Return the [X, Y] coordinate for the center point of the cell that contains the specified text.  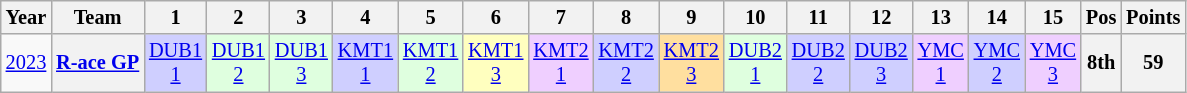
DUB23 [882, 63]
YMC2 [997, 63]
5 [430, 17]
12 [882, 17]
Pos [1101, 17]
14 [997, 17]
4 [366, 17]
1 [176, 17]
9 [692, 17]
KMT11 [366, 63]
KMT13 [496, 63]
8 [626, 17]
8th [1101, 63]
DUB12 [238, 63]
DUB22 [818, 63]
KMT23 [692, 63]
KMT22 [626, 63]
R-ace GP [98, 63]
2023 [26, 63]
13 [941, 17]
Team [98, 17]
KMT12 [430, 63]
6 [496, 17]
Points [1153, 17]
7 [560, 17]
3 [302, 17]
DUB21 [756, 63]
11 [818, 17]
10 [756, 17]
YMC3 [1053, 63]
Year [26, 17]
KMT21 [560, 63]
DUB13 [302, 63]
DUB11 [176, 63]
YMC1 [941, 63]
2 [238, 17]
15 [1053, 17]
59 [1153, 63]
